From the cell containing the given text, extract its center point as [x, y] coordinate. 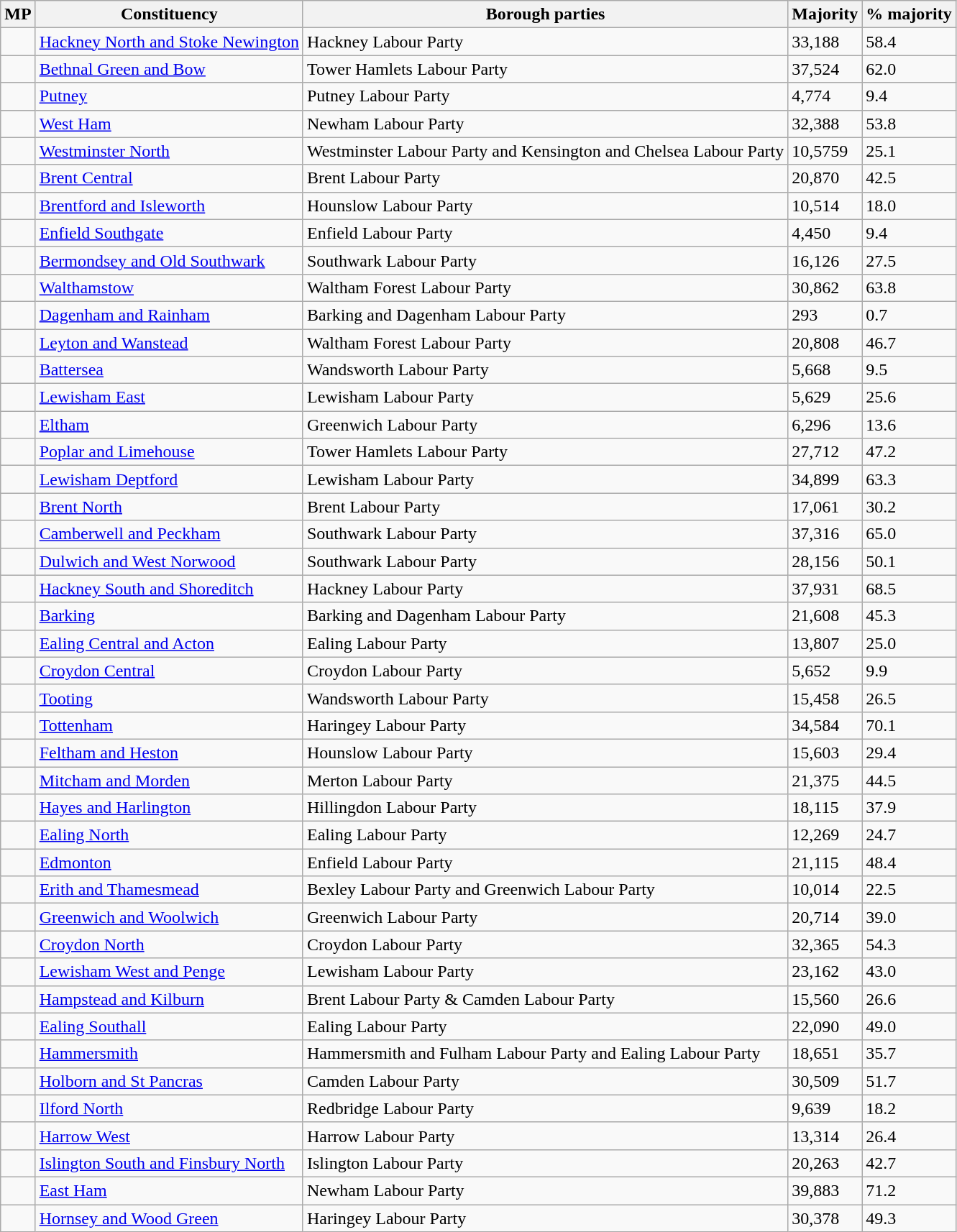
Lewisham Deptford [169, 479]
10,5759 [825, 151]
Dagenham and Rainham [169, 315]
Brent Labour Party & Camden Labour Party [545, 999]
29.4 [909, 753]
46.7 [909, 343]
20,808 [825, 343]
34,584 [825, 725]
5,668 [825, 370]
18.0 [909, 206]
30.2 [909, 507]
22.5 [909, 890]
East Ham [169, 1190]
20,263 [825, 1163]
Bermondsey and Old Southwark [169, 260]
51.7 [909, 1081]
Camden Labour Party [545, 1081]
18,115 [825, 808]
42.7 [909, 1163]
25.0 [909, 643]
Croydon Central [169, 671]
Greenwich and Woolwich [169, 917]
Hackney North and Stoke Newington [169, 42]
63.3 [909, 479]
12,269 [825, 835]
16,126 [825, 260]
Barking [169, 616]
22,090 [825, 1026]
21,608 [825, 616]
MP [18, 14]
Battersea [169, 370]
24.7 [909, 835]
45.3 [909, 616]
18.2 [909, 1108]
4,774 [825, 96]
53.8 [909, 124]
Islington South and Finsbury North [169, 1163]
Enfield Southgate [169, 233]
39,883 [825, 1190]
62.0 [909, 69]
30,378 [825, 1218]
Bethnal Green and Bow [169, 69]
28,156 [825, 561]
21,115 [825, 863]
49.0 [909, 1026]
Hillingdon Labour Party [545, 808]
37.9 [909, 808]
58.4 [909, 42]
Hammersmith and Fulham Labour Party and Ealing Labour Party [545, 1054]
Tottenham [169, 725]
65.0 [909, 534]
Putney Labour Party [545, 96]
% majority [909, 14]
Westminster North [169, 151]
Borough parties [545, 14]
47.2 [909, 452]
Hornsey and Wood Green [169, 1218]
9.5 [909, 370]
27,712 [825, 452]
Constituency [169, 14]
49.3 [909, 1218]
26.5 [909, 698]
Westminster Labour Party and Kensington and Chelsea Labour Party [545, 151]
70.1 [909, 725]
Ealing Central and Acton [169, 643]
Holborn and St Pancras [169, 1081]
Mitcham and Morden [169, 780]
Harrow West [169, 1136]
17,061 [825, 507]
Merton Labour Party [545, 780]
27.5 [909, 260]
0.7 [909, 315]
68.5 [909, 589]
Majority [825, 14]
34,899 [825, 479]
Hampstead and Kilburn [169, 999]
54.3 [909, 944]
Edmonton [169, 863]
42.5 [909, 178]
26.6 [909, 999]
Walthamstow [169, 288]
37,524 [825, 69]
23,162 [825, 972]
Lewisham West and Penge [169, 972]
Brentford and Isleworth [169, 206]
44.5 [909, 780]
5,652 [825, 671]
25.6 [909, 397]
20,714 [825, 917]
37,931 [825, 589]
43.0 [909, 972]
Brent North [169, 507]
Redbridge Labour Party [545, 1108]
18,651 [825, 1054]
15,560 [825, 999]
Ealing North [169, 835]
33,188 [825, 42]
13,807 [825, 643]
Bexley Labour Party and Greenwich Labour Party [545, 890]
10,014 [825, 890]
25.1 [909, 151]
9,639 [825, 1108]
5,629 [825, 397]
9.9 [909, 671]
Hammersmith [169, 1054]
30,862 [825, 288]
Ealing Southall [169, 1026]
6,296 [825, 425]
32,388 [825, 124]
Hackney South and Shoreditch [169, 589]
50.1 [909, 561]
Harrow Labour Party [545, 1136]
Islington Labour Party [545, 1163]
Dulwich and West Norwood [169, 561]
Poplar and Limehouse [169, 452]
39.0 [909, 917]
Putney [169, 96]
13.6 [909, 425]
Eltham [169, 425]
Tooting [169, 698]
Feltham and Heston [169, 753]
10,514 [825, 206]
37,316 [825, 534]
32,365 [825, 944]
Camberwell and Peckham [169, 534]
30,509 [825, 1081]
15,458 [825, 698]
71.2 [909, 1190]
13,314 [825, 1136]
293 [825, 315]
Croydon North [169, 944]
20,870 [825, 178]
Erith and Thamesmead [169, 890]
63.8 [909, 288]
26.4 [909, 1136]
West Ham [169, 124]
Hayes and Harlington [169, 808]
48.4 [909, 863]
4,450 [825, 233]
21,375 [825, 780]
15,603 [825, 753]
Brent Central [169, 178]
Lewisham East [169, 397]
35.7 [909, 1054]
Ilford North [169, 1108]
Leyton and Wanstead [169, 343]
